Pinpoint the cell where the given text exists, returning its [x, y] midpoint coordinate. 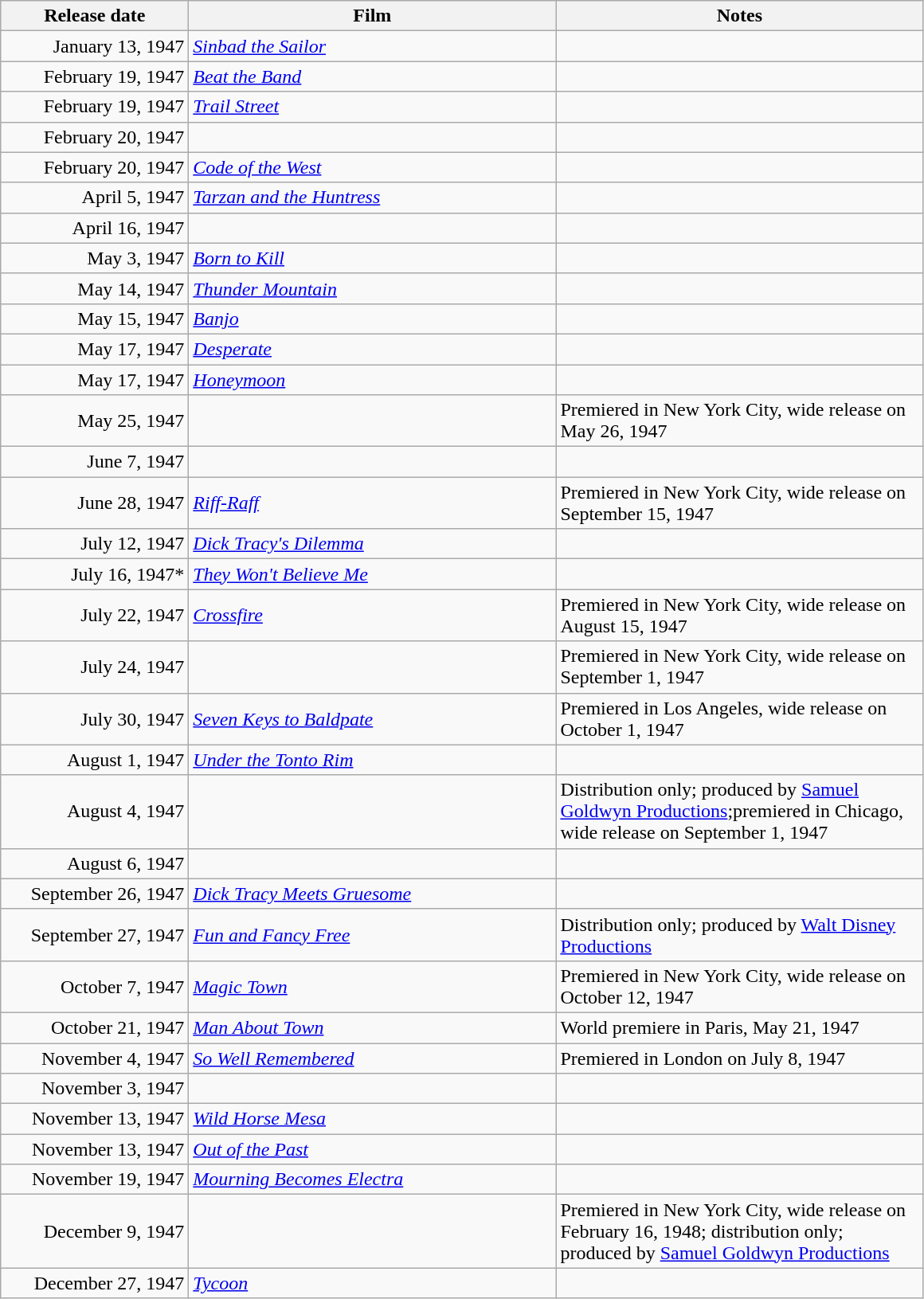
December 27, 1947 [95, 1283]
Distribution only; produced by Samuel Goldwyn Productions;premiered in Chicago, wide release on September 1, 1947 [739, 812]
Seven Keys to Baldpate [373, 718]
May 15, 1947 [95, 319]
Riff-Raff [373, 503]
August 4, 1947 [95, 812]
July 30, 1947 [95, 718]
May 14, 1947 [95, 288]
Premiered in New York City, wide release on October 12, 1947 [739, 986]
October 7, 1947 [95, 986]
November 19, 1947 [95, 1180]
Thunder Mountain [373, 288]
Release date [95, 16]
Premiered in New York City, wide release on February 16, 1948; distribution only; produced by Samuel Goldwyn Productions [739, 1231]
August 1, 1947 [95, 760]
Premiered in New York City, wide release on September 1, 1947 [739, 667]
June 7, 1947 [95, 462]
Under the Tonto Rim [373, 760]
Tarzan and the Huntress [373, 198]
Premiered in London on July 8, 1947 [739, 1058]
Desperate [373, 349]
June 28, 1947 [95, 503]
Dick Tracy's Dilemma [373, 544]
Distribution only; produced by Walt Disney Productions [739, 935]
Beat the Band [373, 76]
September 26, 1947 [95, 894]
Premiered in New York City, wide release on May 26, 1947 [739, 421]
April 5, 1947 [95, 198]
Film [373, 16]
Wild Horse Mesa [373, 1119]
Premiered in New York City, wide release on August 15, 1947 [739, 615]
July 16, 1947* [95, 574]
Man About Town [373, 1027]
October 21, 1947 [95, 1027]
Premiered in New York City, wide release on September 15, 1947 [739, 503]
Mourning Becomes Electra [373, 1180]
Tycoon [373, 1283]
January 13, 1947 [95, 46]
July 24, 1947 [95, 667]
September 27, 1947 [95, 935]
August 6, 1947 [95, 863]
So Well Remembered [373, 1058]
Born to Kill [373, 258]
July 12, 1947 [95, 544]
Banjo [373, 319]
July 22, 1947 [95, 615]
Out of the Past [373, 1149]
Premiered in Los Angeles, wide release on October 1, 1947 [739, 718]
Fun and Fancy Free [373, 935]
May 3, 1947 [95, 258]
Sinbad the Sailor [373, 46]
December 9, 1947 [95, 1231]
May 25, 1947 [95, 421]
They Won't Believe Me [373, 574]
Code of the West [373, 167]
Magic Town [373, 986]
Crossfire [373, 615]
World premiere in Paris, May 21, 1947 [739, 1027]
November 4, 1947 [95, 1058]
November 3, 1947 [95, 1089]
Notes [739, 16]
Trail Street [373, 107]
Dick Tracy Meets Gruesome [373, 894]
Honeymoon [373, 380]
April 16, 1947 [95, 228]
